Capture the cell that displays the provided text and extract its (X, Y) central coordinate. 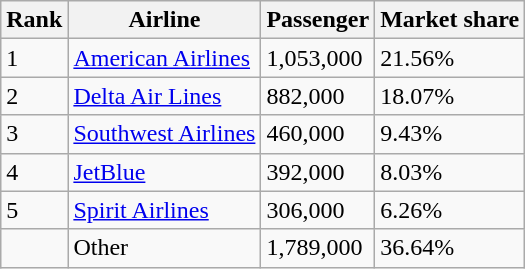
Other (164, 248)
5 (34, 210)
Market share (450, 20)
4 (34, 172)
1 (34, 58)
36.64% (450, 248)
American Airlines (164, 58)
Delta Air Lines (164, 96)
18.07% (450, 96)
Spirit Airlines (164, 210)
2 (34, 96)
1,053,000 (318, 58)
460,000 (318, 134)
8.03% (450, 172)
9.43% (450, 134)
21.56% (450, 58)
306,000 (318, 210)
JetBlue (164, 172)
882,000 (318, 96)
Southwest Airlines (164, 134)
392,000 (318, 172)
6.26% (450, 210)
Passenger (318, 20)
3 (34, 134)
1,789,000 (318, 248)
Airline (164, 20)
Rank (34, 20)
